From the cell containing the given text, extract its center point as [x, y] coordinate. 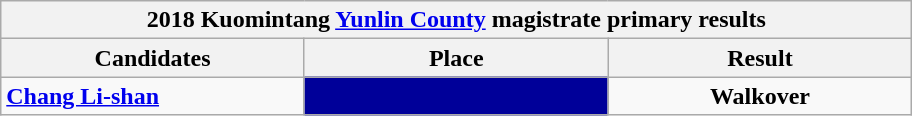
Place [456, 58]
Result [760, 58]
2018 Kuomintang Yunlin County magistrate primary results [456, 20]
Chang Li-shan [153, 96]
Candidates [153, 58]
Walkover [760, 96]
